Output the [X, Y] coordinate of the center of the cell containing the given text.  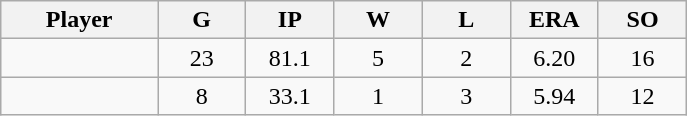
1 [378, 96]
Player [80, 20]
81.1 [290, 58]
5 [378, 58]
6.20 [554, 58]
8 [202, 96]
3 [466, 96]
ERA [554, 20]
33.1 [290, 96]
L [466, 20]
SO [642, 20]
5.94 [554, 96]
12 [642, 96]
16 [642, 58]
23 [202, 58]
W [378, 20]
G [202, 20]
IP [290, 20]
2 [466, 58]
